Find where the given text appears and provide that cell's center as [X, Y] coordinate. 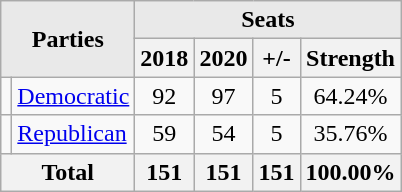
100.00% [350, 172]
Strength [350, 58]
Democratic [74, 96]
2020 [224, 58]
+/- [276, 58]
64.24% [350, 96]
Seats [268, 20]
59 [164, 134]
2018 [164, 58]
Republican [74, 134]
92 [164, 96]
Total [68, 172]
97 [224, 96]
Parties [68, 39]
54 [224, 134]
35.76% [350, 134]
